Scan for the cell matching the given text and deliver its [x, y] coordinate at center. 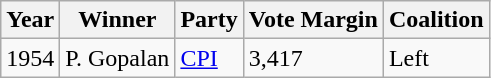
Party [209, 20]
Vote Margin [313, 20]
3,417 [313, 58]
Coalition [436, 20]
Winner [118, 20]
1954 [30, 58]
Year [30, 20]
P. Gopalan [118, 58]
CPI [209, 58]
Left [436, 58]
